Identify which cell holds the provided text, then report its (X, Y) central coordinate. 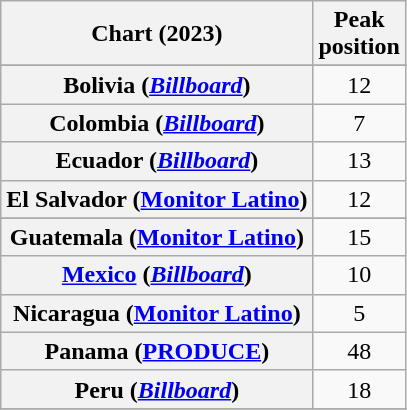
Panama (PRODUCE) (157, 351)
Chart (2023) (157, 34)
15 (359, 237)
Bolivia (Billboard) (157, 85)
Nicaragua (Monitor Latino) (157, 313)
El Salvador (Monitor Latino) (157, 199)
7 (359, 123)
48 (359, 351)
18 (359, 389)
Colombia (Billboard) (157, 123)
Ecuador (Billboard) (157, 161)
Mexico (Billboard) (157, 275)
Peakposition (359, 34)
10 (359, 275)
Guatemala (Monitor Latino) (157, 237)
13 (359, 161)
5 (359, 313)
Peru (Billboard) (157, 389)
